Locate the cell with the specified text and output its [x, y] center coordinate. 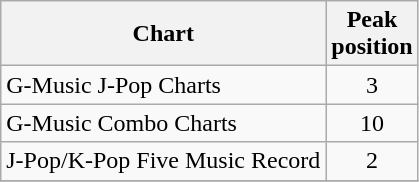
2 [372, 161]
3 [372, 85]
G-Music J-Pop Charts [164, 85]
G-Music Combo Charts [164, 123]
10 [372, 123]
Peakposition [372, 34]
J-Pop/K-Pop Five Music Record [164, 161]
Chart [164, 34]
